Scan for the cell matching the given text and deliver its [X, Y] coordinate at center. 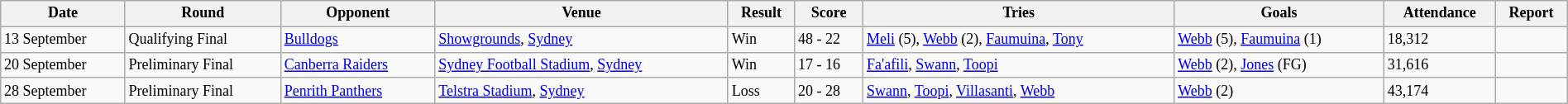
Webb (2), Jones (FG) [1279, 64]
Goals [1279, 13]
Loss [761, 91]
Swann, Toopi, Villasanti, Webb [1019, 91]
Attendance [1439, 13]
48 - 22 [829, 40]
20 September [63, 64]
Canberra Raiders [357, 64]
Date [63, 13]
Bulldogs [357, 40]
Report [1532, 13]
28 September [63, 91]
Result [761, 13]
43,174 [1439, 91]
Venue [581, 13]
13 September [63, 40]
Score [829, 13]
Webb (2) [1279, 91]
Meli (5), Webb (2), Faumuina, Tony [1019, 40]
Round [203, 13]
Telstra Stadium, Sydney [581, 91]
17 - 16 [829, 64]
18,312 [1439, 40]
Sydney Football Stadium, Sydney [581, 64]
Fa'afili, Swann, Toopi [1019, 64]
Tries [1019, 13]
Webb (5), Faumuina (1) [1279, 40]
Showgrounds, Sydney [581, 40]
Opponent [357, 13]
Penrith Panthers [357, 91]
31,616 [1439, 64]
Qualifying Final [203, 40]
20 - 28 [829, 91]
